Search for the cell housing the specified text and yield its (x, y) center coordinate. 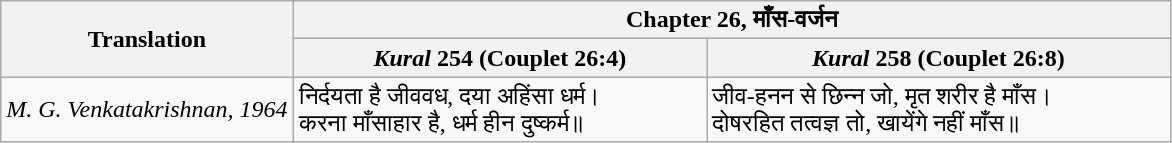
जीव-हनन से छिन्न जो, मृत शरीर है माँस।दोषरहित तत्वज्ञ तो, खायेंगे नहीं माँस॥ (939, 110)
Translation (147, 39)
Kural 254 (Couplet 26:4) (500, 58)
Kural 258 (Couplet 26:8) (939, 58)
Chapter 26, माँस-वर्जन (732, 20)
M. G. Venkatakrishnan, 1964 (147, 110)
निर्दयता है जीववध, दया अहिंसा धर्म।करना माँसाहार है, धर्म हीन दुष्कर्म॥ (500, 110)
